Locate the cell with the specified text and output its [X, Y] center coordinate. 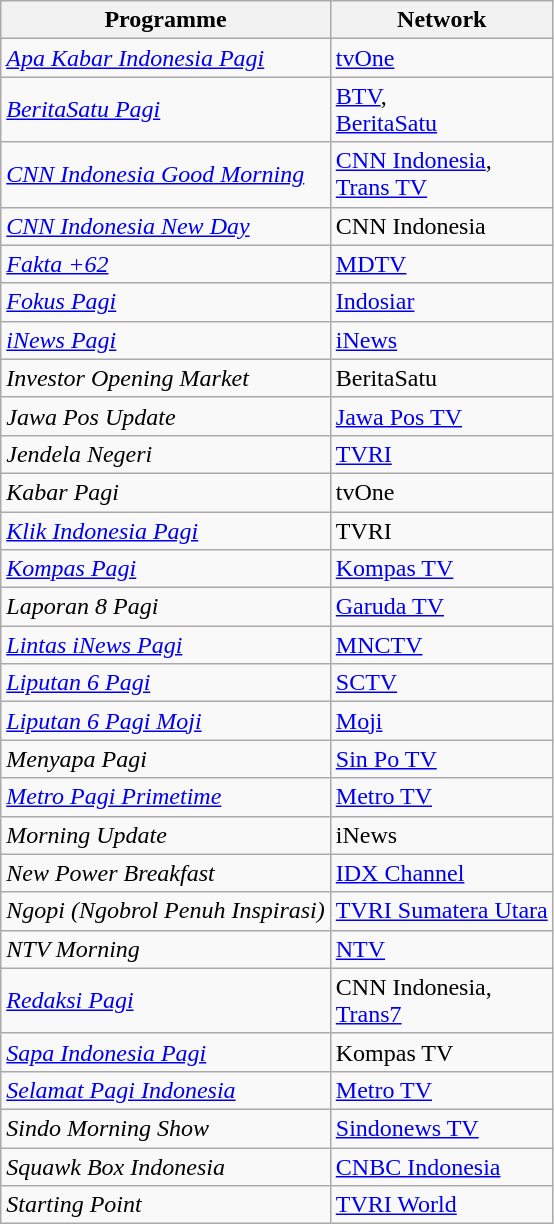
Metro Pagi Primetime [166, 797]
Investor Opening Market [166, 378]
New Power Breakfast [166, 873]
CNBC Indonesia [442, 1167]
Liputan 6 Pagi [166, 683]
TVRI Sumatera Utara [442, 911]
Fakta +62 [166, 264]
CNN Indonesia New Day [166, 226]
Laporan 8 Pagi [166, 607]
Moji [442, 721]
Klik Indonesia Pagi [166, 531]
CNN Indonesia [442, 226]
Morning Update [166, 835]
Starting Point [166, 1205]
NTV Morning [166, 949]
Sindo Morning Show [166, 1128]
Indosiar [442, 302]
Jawa Pos TV [442, 416]
Garuda TV [442, 607]
BeritaSatu [442, 378]
Fokus Pagi [166, 302]
IDX Channel [442, 873]
Liputan 6 Pagi Moji [166, 721]
Ngopi (Ngobrol Penuh Inspirasi) [166, 911]
Lintas iNews Pagi [166, 645]
Sindonews TV [442, 1128]
Apa Kabar Indonesia Pagi [166, 58]
TVRI World [442, 1205]
MDTV [442, 264]
BeritaSatu Pagi [166, 110]
Redaksi Pagi [166, 1000]
Kabar Pagi [166, 492]
Sapa Indonesia Pagi [166, 1052]
NTV [442, 949]
iNews Pagi [166, 340]
Programme [166, 20]
Kompas Pagi [166, 569]
Jendela Negeri [166, 454]
Jawa Pos Update [166, 416]
Sin Po TV [442, 759]
CNN Indonesia, Trans7 [442, 1000]
MNCTV [442, 645]
Network [442, 20]
CNN Indonesia Good Morning [166, 174]
Squawk Box Indonesia [166, 1167]
BTV, BeritaSatu [442, 110]
SCTV [442, 683]
CNN Indonesia, Trans TV [442, 174]
Menyapa Pagi [166, 759]
Selamat Pagi Indonesia [166, 1090]
